Find where the given text appears and provide that cell's center as (x, y) coordinate. 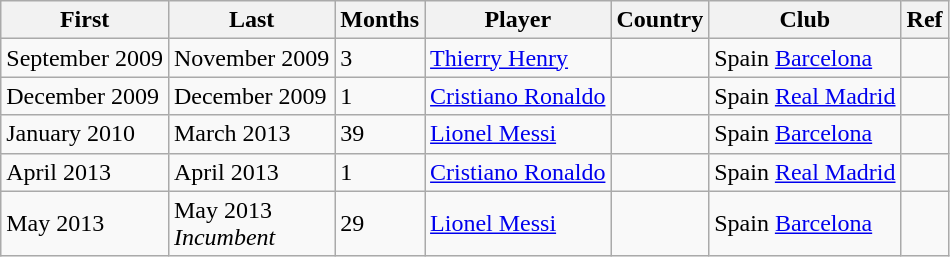
Months (380, 20)
November 2009 (251, 58)
Country (660, 20)
Last (251, 20)
First (85, 20)
March 2013 (251, 134)
Thierry Henry (518, 58)
39 (380, 134)
Ref (924, 20)
September 2009 (85, 58)
Club (805, 20)
Player (518, 20)
29 (380, 224)
3 (380, 58)
January 2010 (85, 134)
May 2013 (85, 224)
May 2013Incumbent (251, 224)
